Search for the cell housing the specified text and yield its [x, y] center coordinate. 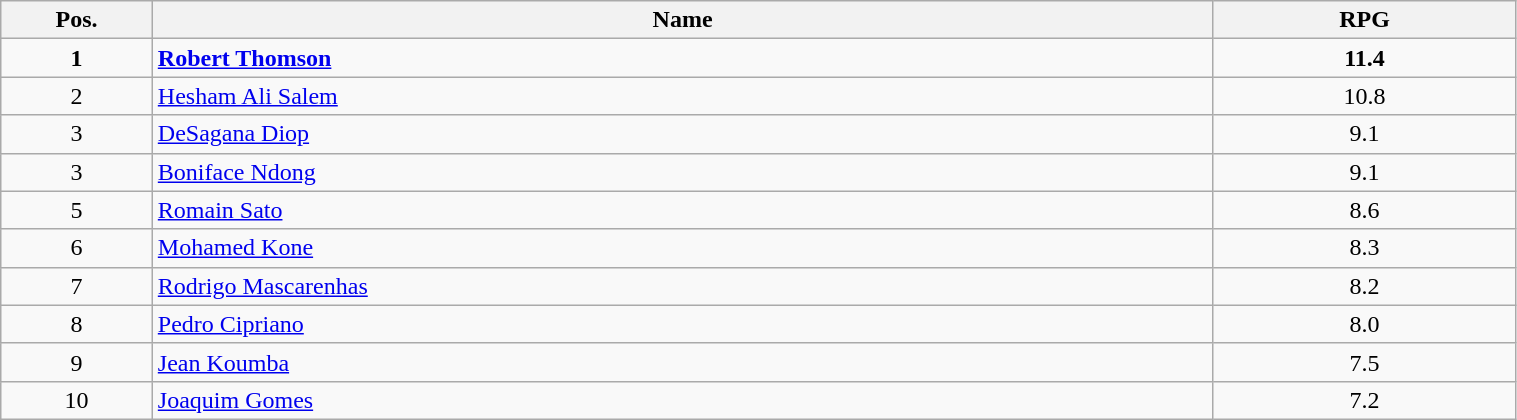
Mohamed Kone [682, 248]
Boniface Ndong [682, 172]
8.6 [1364, 210]
Jean Koumba [682, 362]
7.5 [1364, 362]
Joaquim Gomes [682, 400]
Rodrigo Mascarenhas [682, 286]
2 [77, 96]
8.0 [1364, 324]
Pos. [77, 20]
Hesham Ali Salem [682, 96]
10.8 [1364, 96]
9 [77, 362]
Robert Thomson [682, 58]
RPG [1364, 20]
Name [682, 20]
DeSagana Diop [682, 134]
Pedro Cipriano [682, 324]
7.2 [1364, 400]
8.2 [1364, 286]
1 [77, 58]
6 [77, 248]
5 [77, 210]
11.4 [1364, 58]
Romain Sato [682, 210]
8 [77, 324]
8.3 [1364, 248]
10 [77, 400]
7 [77, 286]
